Pinpoint the cell where the given text exists, returning its (X, Y) midpoint coordinate. 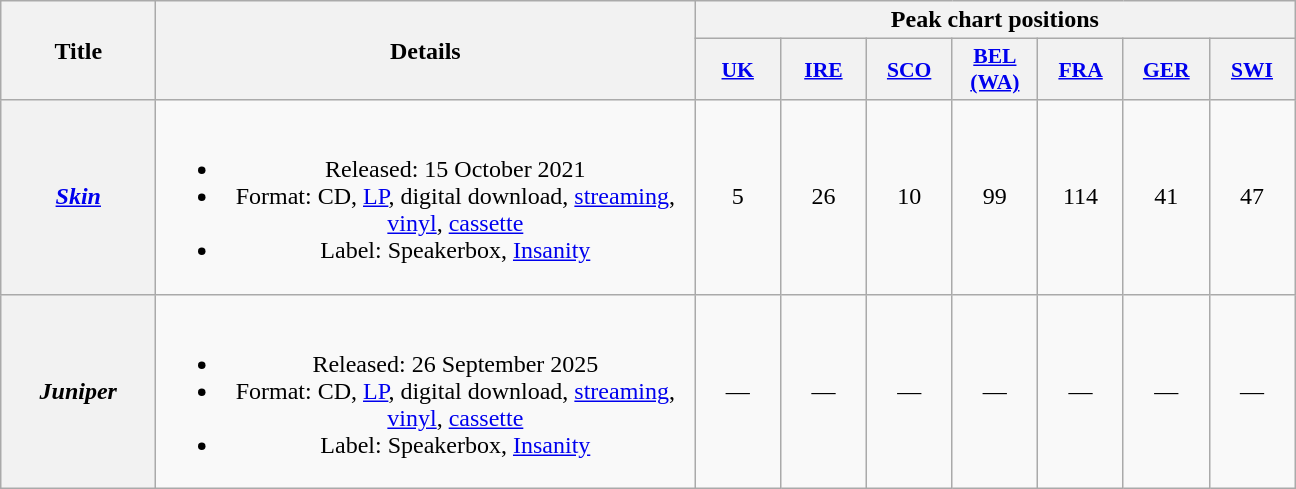
47 (1252, 197)
Skin (78, 197)
26 (824, 197)
41 (1166, 197)
UK (738, 70)
5 (738, 197)
FRA (1081, 70)
SWI (1252, 70)
SCO (909, 70)
Released: 26 September 2025Format: CD, LP, digital download, streaming, vinyl, cassetteLabel: Speakerbox, Insanity (426, 391)
Released: 15 October 2021Format: CD, LP, digital download, streaming, vinyl, cassetteLabel: Speakerbox, Insanity (426, 197)
BEL(WA) (995, 70)
Juniper (78, 391)
Title (78, 50)
10 (909, 197)
IRE (824, 70)
Peak chart positions (995, 20)
GER (1166, 70)
99 (995, 197)
114 (1081, 197)
Details (426, 50)
